Output the (x, y) coordinate of the center of the cell containing the given text.  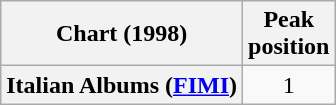
Chart (1998) (122, 34)
Italian Albums (FIMI) (122, 85)
1 (289, 85)
Peakposition (289, 34)
